Determine the (X, Y) coordinate at the center of the cell enclosing the given text.  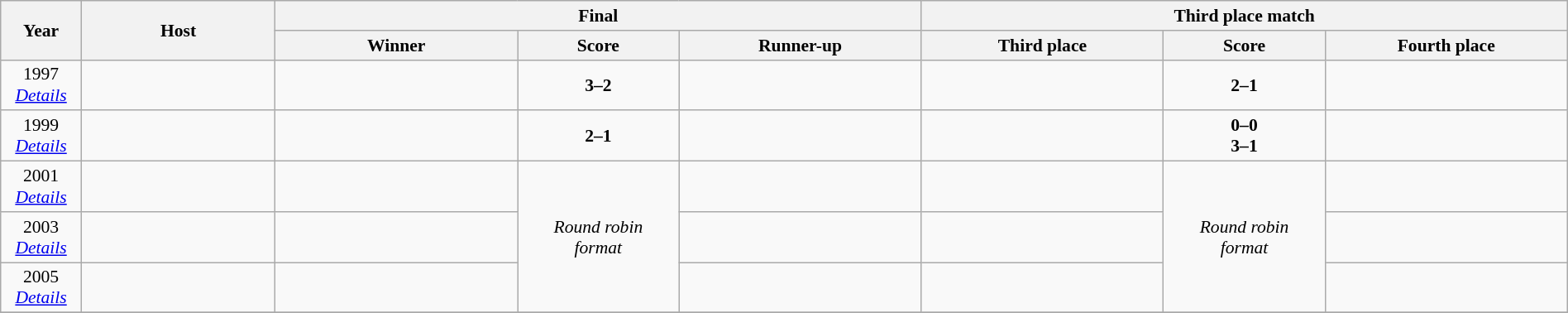
Year (41, 30)
2005Details (41, 288)
Fourth place (1446, 46)
0–03–1 (1244, 136)
Third place (1042, 46)
2003Details (41, 237)
2001Details (41, 187)
Host (178, 30)
1999Details (41, 136)
Winner (397, 46)
Third place match (1244, 16)
Final (599, 16)
Runner-up (801, 46)
3–2 (599, 84)
1997Details (41, 84)
